Determine the (x, y) coordinate at the center of the cell enclosing the given text.  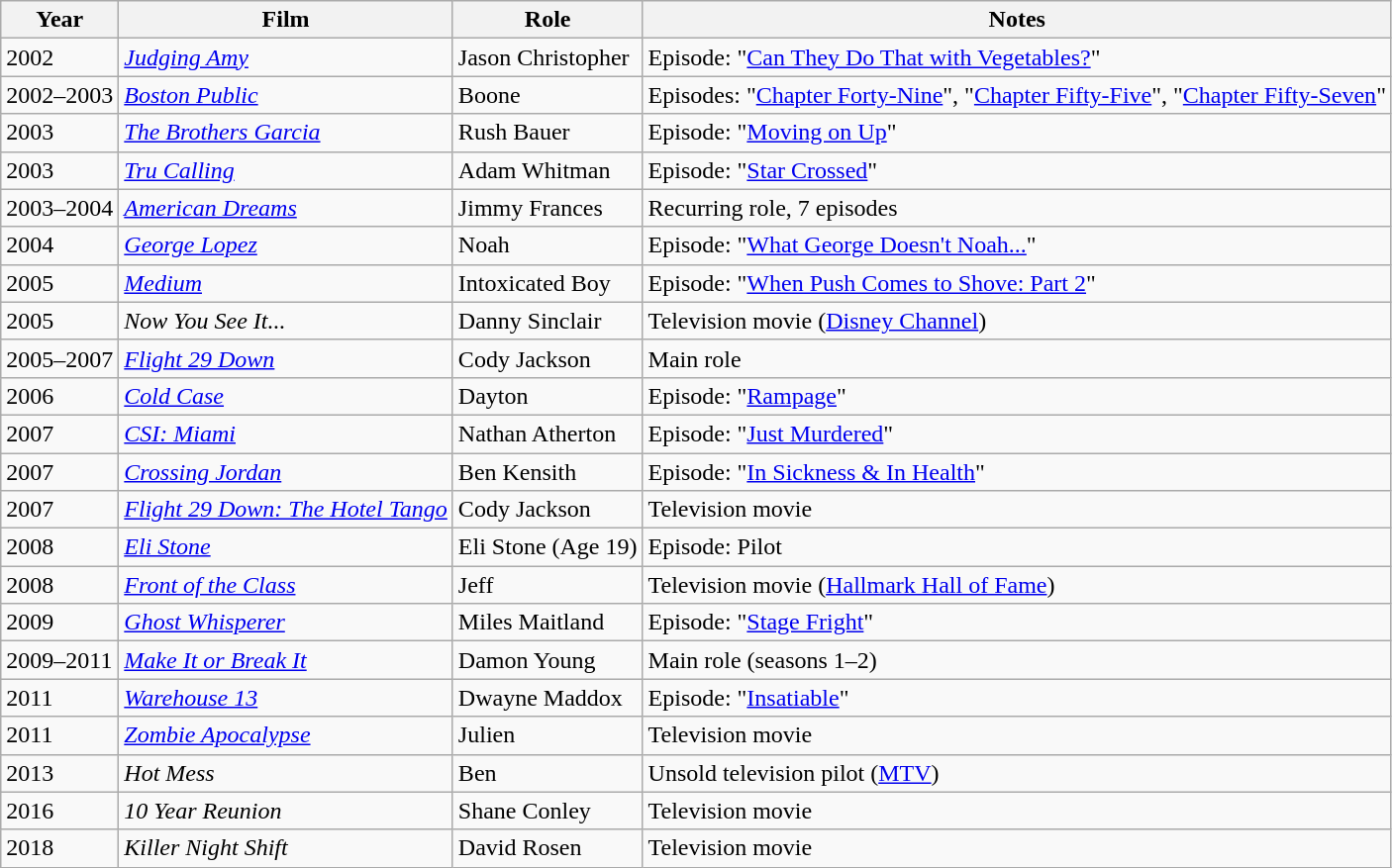
Cold Case (286, 396)
Main role (seasons 1–2) (1017, 660)
Eli Stone (286, 547)
Episode: "Moving on Up" (1017, 133)
Warehouse 13 (286, 698)
Recurring role, 7 episodes (1017, 208)
Danny Sinclair (547, 321)
Boston Public (286, 95)
Eli Stone (Age 19) (547, 547)
Julien (547, 735)
Front of the Class (286, 585)
2003–2004 (59, 208)
Flight 29 Down (286, 358)
2002 (59, 57)
Unsold television pilot (MTV) (1017, 773)
Episode: "Star Crossed" (1017, 170)
Role (547, 20)
Episode: "Rampage" (1017, 396)
Hot Mess (286, 773)
Shane Conley (547, 811)
Jeff (547, 585)
Television movie (Disney Channel) (1017, 321)
Tru Calling (286, 170)
George Lopez (286, 245)
Adam Whitman (547, 170)
Now You See It... (286, 321)
Episode: "What George Doesn't Noah..." (1017, 245)
Notes (1017, 20)
Main role (1017, 358)
Film (286, 20)
Episode: "Can They Do That with Vegetables?" (1017, 57)
Miles Maitland (547, 623)
Episodes: "Chapter Forty-Nine", "Chapter Fifty-Five", "Chapter Fifty-Seven" (1017, 95)
Judging Amy (286, 57)
The Brothers Garcia (286, 133)
2006 (59, 396)
Medium (286, 283)
2005–2007 (59, 358)
Killer Night Shift (286, 848)
2013 (59, 773)
10 Year Reunion (286, 811)
Damon Young (547, 660)
Episode: "When Push Comes to Shove: Part 2" (1017, 283)
Jason Christopher (547, 57)
Episode: "In Sickness & In Health" (1017, 472)
2016 (59, 811)
Boone (547, 95)
Episode: "Insatiable" (1017, 698)
2009 (59, 623)
Year (59, 20)
Episode: "Just Murdered" (1017, 434)
Ben (547, 773)
2004 (59, 245)
Make It or Break It (286, 660)
Nathan Atherton (547, 434)
Television movie (Hallmark Hall of Fame) (1017, 585)
American Dreams (286, 208)
Flight 29 Down: The Hotel Tango (286, 510)
2009–2011 (59, 660)
Dwayne Maddox (547, 698)
CSI: Miami (286, 434)
Episode: "Stage Fright" (1017, 623)
Zombie Apocalypse (286, 735)
Dayton (547, 396)
2018 (59, 848)
Intoxicated Boy (547, 283)
Episode: Pilot (1017, 547)
Jimmy Frances (547, 208)
Noah (547, 245)
David Rosen (547, 848)
2002–2003 (59, 95)
Ghost Whisperer (286, 623)
Ben Kensith (547, 472)
Rush Bauer (547, 133)
Crossing Jordan (286, 472)
